Find where the given text appears and provide that cell's center as (x, y) coordinate. 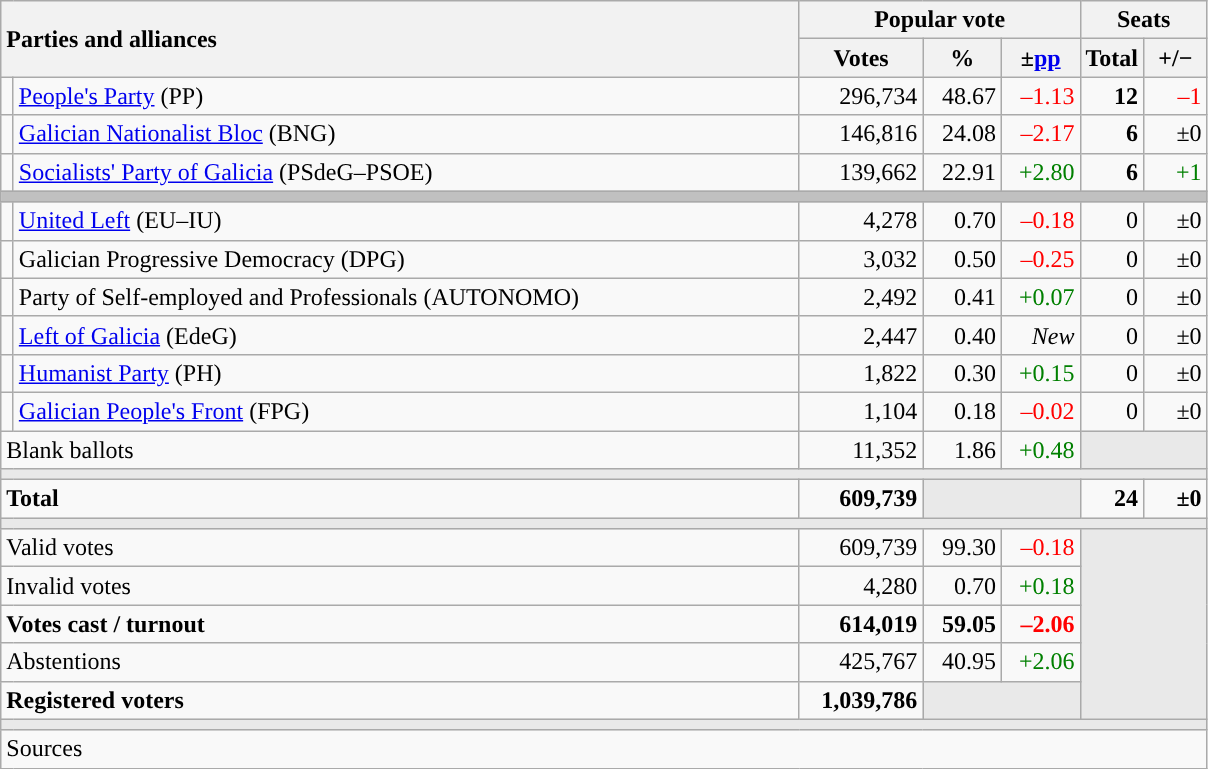
24 (1112, 499)
–1.13 (1040, 96)
Seats (1144, 20)
296,734 (861, 96)
+/− (1176, 58)
0.50 (962, 259)
4,280 (861, 586)
40.95 (962, 662)
Valid votes (400, 548)
1.86 (962, 449)
% (962, 58)
2,492 (861, 297)
New (1040, 335)
–2.06 (1040, 624)
Galician Progressive Democracy (DPG) (406, 259)
59.05 (962, 624)
Popular vote (940, 20)
425,767 (861, 662)
+0.07 (1040, 297)
United Left (EU–IU) (406, 221)
146,816 (861, 134)
Invalid votes (400, 586)
0.30 (962, 373)
±pp (1040, 58)
Sources (604, 749)
11,352 (861, 449)
99.30 (962, 548)
0.41 (962, 297)
614,019 (861, 624)
22.91 (962, 172)
Registered voters (400, 700)
139,662 (861, 172)
+2.06 (1040, 662)
Votes cast / turnout (400, 624)
48.67 (962, 96)
–2.17 (1040, 134)
–0.25 (1040, 259)
Galician Nationalist Bloc (BNG) (406, 134)
Abstentions (400, 662)
People's Party (PP) (406, 96)
0.40 (962, 335)
0.18 (962, 411)
Blank ballots (400, 449)
12 (1112, 96)
Humanist Party (PH) (406, 373)
Socialists' Party of Galicia (PSdeG–PSOE) (406, 172)
Galician People's Front (FPG) (406, 411)
Votes (861, 58)
–1 (1176, 96)
1,104 (861, 411)
Party of Self-employed and Professionals (AUTONOMO) (406, 297)
Left of Galicia (EdeG) (406, 335)
+0.18 (1040, 586)
3,032 (861, 259)
2,447 (861, 335)
+0.48 (1040, 449)
4,278 (861, 221)
24.08 (962, 134)
+1 (1176, 172)
Parties and alliances (400, 39)
1,039,786 (861, 700)
+2.80 (1040, 172)
1,822 (861, 373)
+0.15 (1040, 373)
–0.02 (1040, 411)
